Find where the given text appears and provide that cell's center as (X, Y) coordinate. 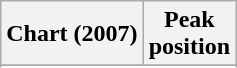
Chart (2007) (72, 34)
Peakposition (189, 34)
